For the text-containing cell, return its midpoint in [X, Y] coordinate format. 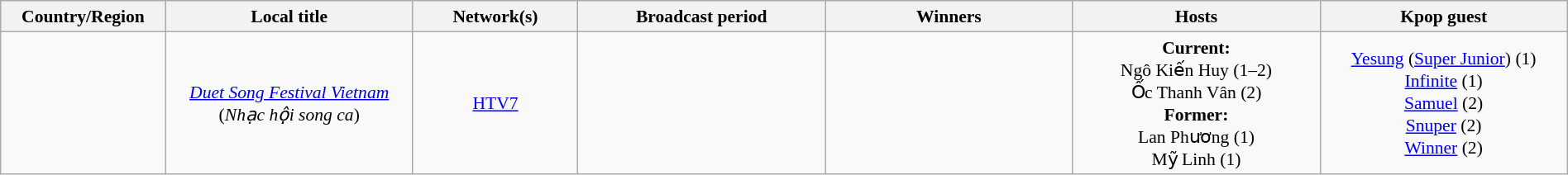
Kpop guest [1444, 17]
Country/Region [83, 17]
Local title [289, 17]
Network(s) [495, 17]
Current: Ngô Kiến Huy (1–2)Ốc Thanh Vân (2)Former:Lan Phương (1)Mỹ Linh (1) [1196, 102]
HTV7 [495, 102]
Broadcast period [701, 17]
Duet Song Festival Vietnam(Nhạc hội song ca) [289, 102]
Yesung (Super Junior) (1)Infinite (1)Samuel (2)Snuper (2)Winner (2) [1444, 102]
Winners [949, 17]
Hosts [1196, 17]
